Find where the given text appears and provide that cell's center as [X, Y] coordinate. 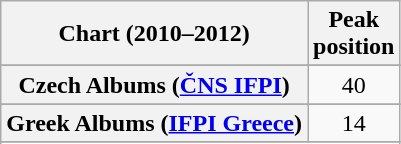
Peakposition [354, 34]
Czech Albums (ČNS IFPI) [154, 85]
Chart (2010–2012) [154, 34]
40 [354, 85]
Greek Albums (IFPI Greece) [154, 123]
14 [354, 123]
